Find where the given text appears and provide that cell's center as (X, Y) coordinate. 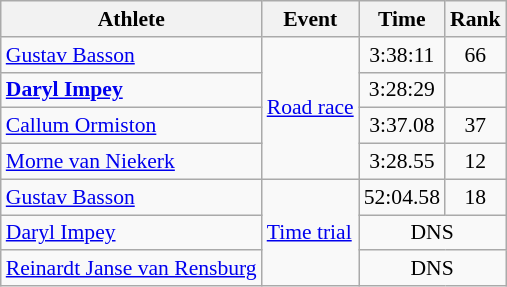
3:28.55 (402, 162)
Rank (476, 19)
Road race (310, 108)
Athlete (132, 19)
Callum Ormiston (132, 126)
52:04.58 (402, 197)
3:37.08 (402, 126)
Time trial (310, 232)
12 (476, 162)
3:28:29 (402, 90)
Time (402, 19)
Event (310, 19)
Reinardt Janse van Rensburg (132, 269)
18 (476, 197)
3:38:11 (402, 55)
37 (476, 126)
Morne van Niekerk (132, 162)
66 (476, 55)
